Search for the cell housing the specified text and yield its [x, y] center coordinate. 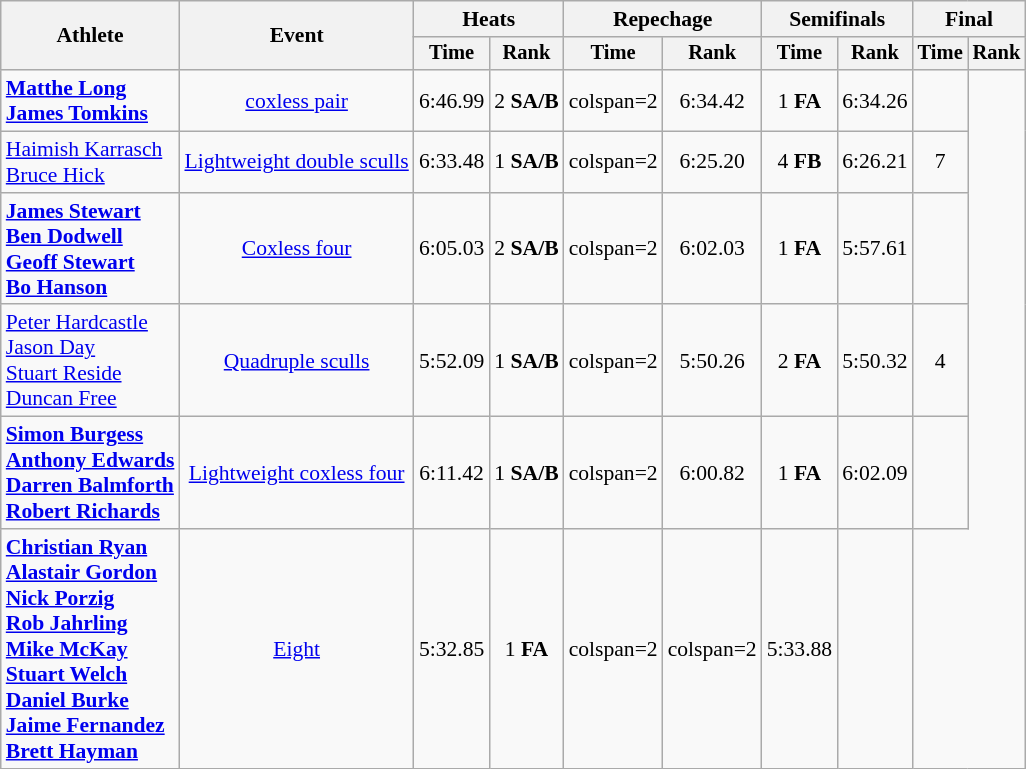
6:34.42 [712, 100]
6:02.09 [874, 473]
Athlete [90, 36]
6:33.48 [452, 162]
Lightweight coxless four [296, 473]
Repechage [663, 19]
Heats [489, 19]
Haimish KarraschBruce Hick [90, 162]
6:02.03 [712, 249]
5:50.32 [874, 361]
5:33.88 [800, 649]
7 [940, 162]
6:11.42 [452, 473]
2 FA [800, 361]
Lightweight double sculls [296, 162]
5:32.85 [452, 649]
4 FB [800, 162]
6:00.82 [712, 473]
Eight [296, 649]
Quadruple sculls [296, 361]
coxless pair [296, 100]
Event [296, 36]
5:50.26 [712, 361]
6:46.99 [452, 100]
Peter Hardcastle Jason Day Stuart Reside Duncan Free [90, 361]
Final [969, 19]
Matthe LongJames Tomkins [90, 100]
6:26.21 [874, 162]
James Stewart Ben Dodwell Geoff Stewart Bo Hanson [90, 249]
6:05.03 [452, 249]
Christian RyanAlastair GordonNick PorzigRob JahrlingMike McKayStuart WelchDaniel BurkeJaime FernandezBrett Hayman [90, 649]
Simon BurgessAnthony EdwardsDarren BalmforthRobert Richards [90, 473]
4 [940, 361]
Coxless four [296, 249]
5:52.09 [452, 361]
5:57.61 [874, 249]
6:34.26 [874, 100]
6:25.20 [712, 162]
Semifinals [838, 19]
